Search for the cell housing the specified text and yield its (x, y) center coordinate. 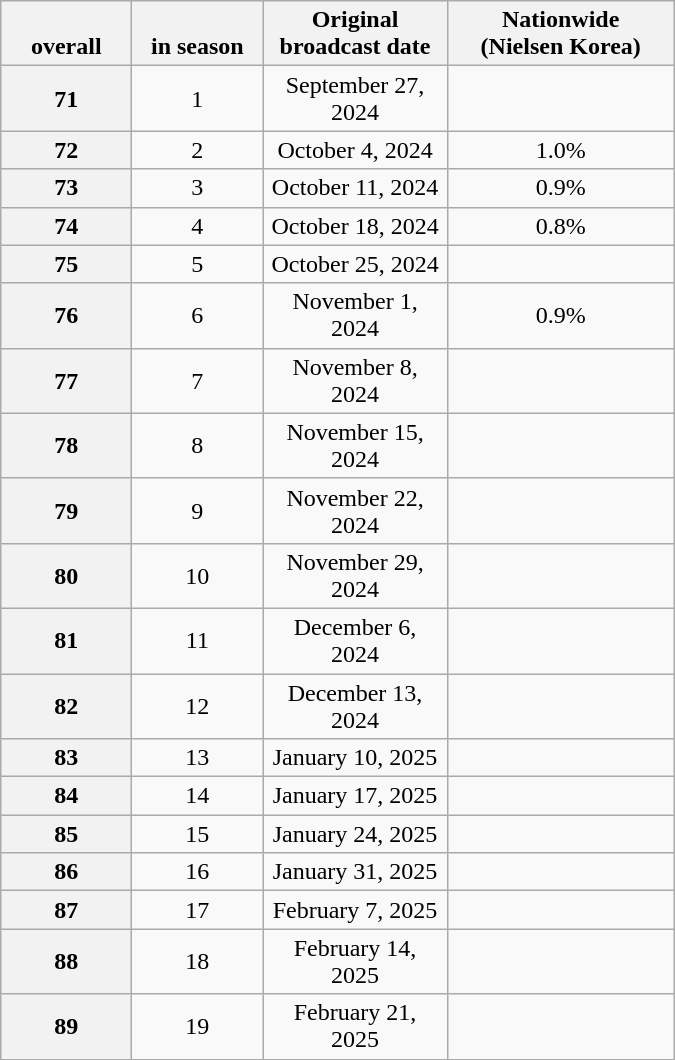
in season (198, 34)
February 14, 2025 (355, 962)
February 21, 2025 (355, 1026)
overall (66, 34)
Original broadcast date (355, 34)
January 10, 2025 (355, 758)
73 (66, 188)
7 (198, 380)
December 6, 2024 (355, 640)
November 1, 2024 (355, 316)
4 (198, 226)
2 (198, 150)
71 (66, 98)
87 (66, 910)
November 8, 2024 (355, 380)
84 (66, 796)
86 (66, 872)
72 (66, 150)
6 (198, 316)
76 (66, 316)
8 (198, 446)
5 (198, 264)
78 (66, 446)
September 27, 2024 (355, 98)
88 (66, 962)
85 (66, 834)
11 (198, 640)
79 (66, 510)
75 (66, 264)
0.8% (560, 226)
November 22, 2024 (355, 510)
16 (198, 872)
October 4, 2024 (355, 150)
3 (198, 188)
January 24, 2025 (355, 834)
13 (198, 758)
82 (66, 706)
October 11, 2024 (355, 188)
1 (198, 98)
October 25, 2024 (355, 264)
October 18, 2024 (355, 226)
Nationwide(Nielsen Korea) (560, 34)
80 (66, 576)
1.0% (560, 150)
February 7, 2025 (355, 910)
18 (198, 962)
November 29, 2024 (355, 576)
14 (198, 796)
November 15, 2024 (355, 446)
10 (198, 576)
15 (198, 834)
December 13, 2024 (355, 706)
9 (198, 510)
January 17, 2025 (355, 796)
77 (66, 380)
81 (66, 640)
19 (198, 1026)
74 (66, 226)
January 31, 2025 (355, 872)
83 (66, 758)
17 (198, 910)
89 (66, 1026)
12 (198, 706)
